Identify which cell holds the provided text, then report its (x, y) central coordinate. 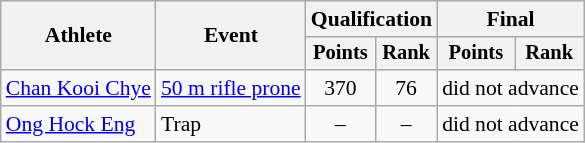
50 m rifle prone (231, 88)
Qualification (372, 19)
370 (340, 88)
Ong Hock Eng (78, 124)
76 (406, 88)
Trap (231, 124)
Athlete (78, 36)
Chan Kooi Chye (78, 88)
Final (510, 19)
Event (231, 36)
